Capture the cell that displays the provided text and extract its (x, y) central coordinate. 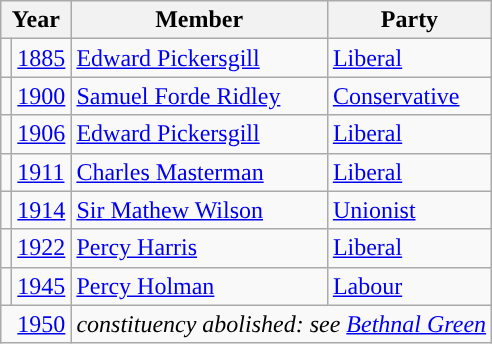
1950 (36, 324)
Samuel Forde Ridley (199, 96)
1911 (42, 172)
Percy Holman (199, 286)
Member (199, 20)
Conservative (409, 96)
Percy Harris (199, 248)
1945 (42, 286)
1900 (42, 96)
1885 (42, 58)
1922 (42, 248)
constituency abolished: see Bethnal Green (282, 324)
Party (409, 20)
1914 (42, 210)
Labour (409, 286)
Charles Masterman (199, 172)
Unionist (409, 210)
Year (36, 20)
Sir Mathew Wilson (199, 210)
1906 (42, 134)
